Capture the cell that displays the provided text and extract its (x, y) central coordinate. 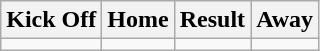
Home (138, 20)
Result (212, 20)
Kick Off (52, 20)
Away (285, 20)
